Pinpoint the cell where the given text exists, returning its [X, Y] midpoint coordinate. 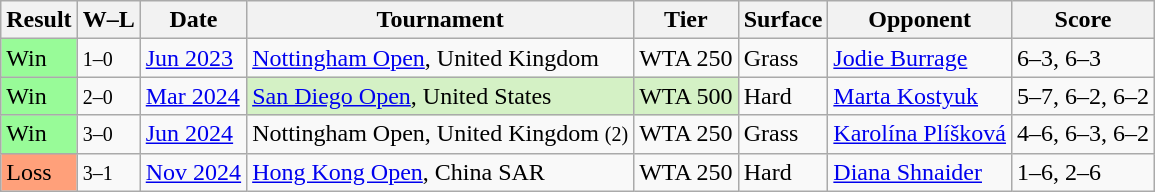
Jun 2024 [193, 134]
Date [193, 20]
Loss [39, 172]
2–0 [108, 96]
Nottingham Open, United Kingdom [440, 58]
Opponent [920, 20]
Jodie Burrage [920, 58]
Marta Kostyuk [920, 96]
1–0 [108, 58]
3–1 [108, 172]
Diana Shnaider [920, 172]
5–7, 6–2, 6–2 [1084, 96]
Jun 2023 [193, 58]
W–L [108, 20]
Nov 2024 [193, 172]
San Diego Open, United States [440, 96]
Surface [783, 20]
Tier [686, 20]
3–0 [108, 134]
Mar 2024 [193, 96]
Nottingham Open, United Kingdom (2) [440, 134]
Hong Kong Open, China SAR [440, 172]
4–6, 6–3, 6–2 [1084, 134]
6–3, 6–3 [1084, 58]
Tournament [440, 20]
Score [1084, 20]
WTA 500 [686, 96]
Karolína Plíšková [920, 134]
1–6, 2–6 [1084, 172]
Result [39, 20]
